Provide the [x, y] coordinate of the cell's center where the given text is located.  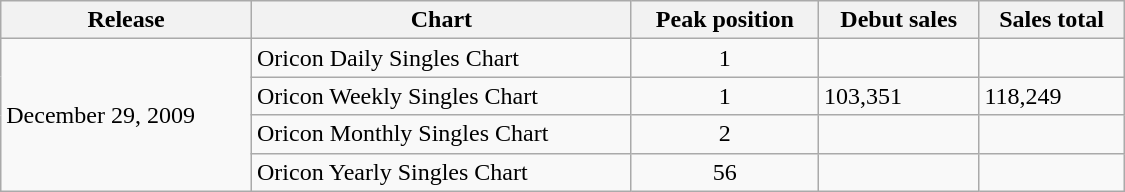
103,351 [898, 96]
Oricon Daily Singles Chart [441, 58]
Peak position [724, 20]
Sales total [1052, 20]
2 [724, 134]
Oricon Yearly Singles Chart [441, 172]
56 [724, 172]
Release [126, 20]
Oricon Weekly Singles Chart [441, 96]
December 29, 2009 [126, 115]
Oricon Monthly Singles Chart [441, 134]
Debut sales [898, 20]
118,249 [1052, 96]
Chart [441, 20]
